Return the (X, Y) coordinate for the center point of the cell that contains the specified text.  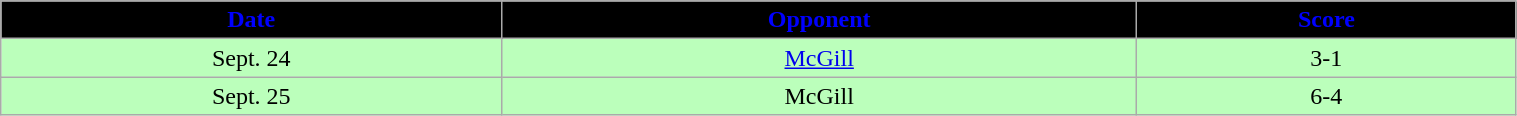
Opponent (820, 20)
Sept. 25 (252, 96)
Sept. 24 (252, 58)
Score (1326, 20)
Date (252, 20)
3-1 (1326, 58)
6-4 (1326, 96)
